Detect which cell encompasses the target text, then output its (x, y) center coordinate. 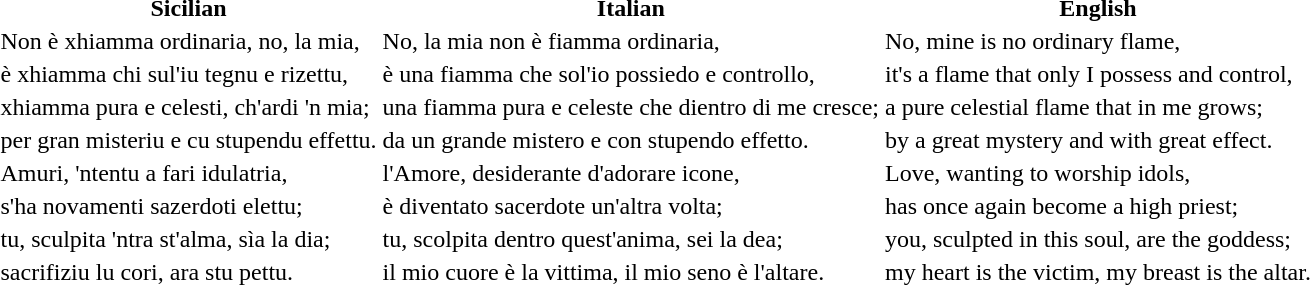
tu, scolpita dentro quest'anima, sei la dea; (630, 239)
è diventato sacerdote un'altra volta; (630, 206)
una fiamma pura e celeste che dientro di me cresce; (630, 107)
da un grande mistero e con stupendo effetto. (630, 140)
l'Amore, desiderante d'adorare icone, (630, 173)
è una fiamma che sol'io possiedo e controllo, (630, 74)
No, la mia non è fiamma ordinaria, (630, 41)
